Determine the [x, y] coordinate at the center of the cell enclosing the given text.  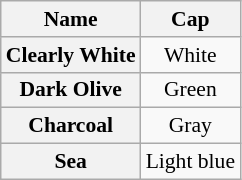
Name [71, 19]
Charcoal [71, 126]
Sea [71, 162]
White [190, 55]
Cap [190, 19]
Green [190, 90]
Gray [190, 126]
Clearly White [71, 55]
Light blue [190, 162]
Dark Olive [71, 90]
